Return the (x, y) coordinate for the center point of the cell that contains the specified text.  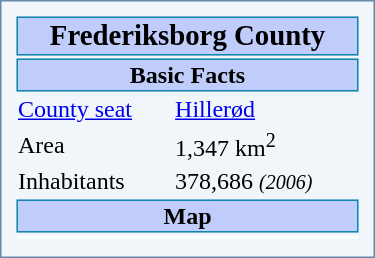
Frederiksborg County (187, 36)
County seat (93, 109)
Inhabitants (93, 182)
Map (187, 216)
1,347 km2 (266, 146)
Area (93, 146)
Hillerød (266, 109)
378,686 (2006) (266, 182)
Basic Facts (187, 74)
